Scan for the cell matching the given text and deliver its (X, Y) coordinate at center. 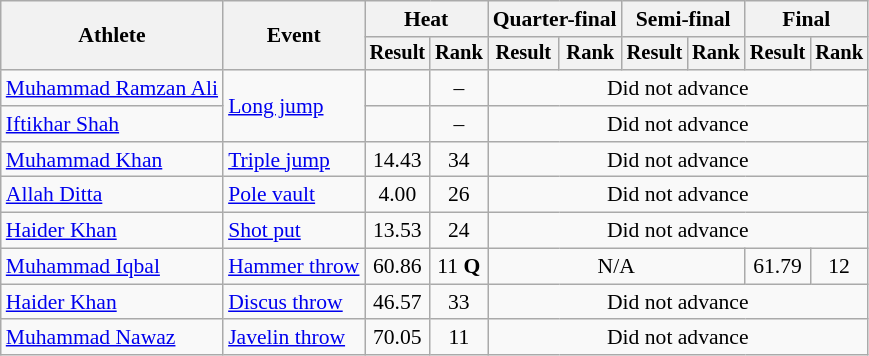
Allah Ditta (112, 195)
11 (459, 338)
12 (839, 267)
Final (806, 19)
Triple jump (294, 160)
61.79 (778, 267)
60.86 (398, 267)
Muhammad Khan (112, 160)
Hammer throw (294, 267)
Shot put (294, 231)
Event (294, 36)
13.53 (398, 231)
Discus throw (294, 302)
4.00 (398, 195)
Muhammad Nawaz (112, 338)
Athlete (112, 36)
Iftikhar Shah (112, 124)
Javelin throw (294, 338)
34 (459, 160)
Long jump (294, 106)
14.43 (398, 160)
26 (459, 195)
33 (459, 302)
24 (459, 231)
11 Q (459, 267)
46.57 (398, 302)
Muhammad Iqbal (112, 267)
Quarter-final (555, 19)
Muhammad Ramzan Ali (112, 88)
Semi-final (684, 19)
70.05 (398, 338)
Pole vault (294, 195)
N/A (616, 267)
Heat (426, 19)
